From the cell containing the given text, extract its center point as [x, y] coordinate. 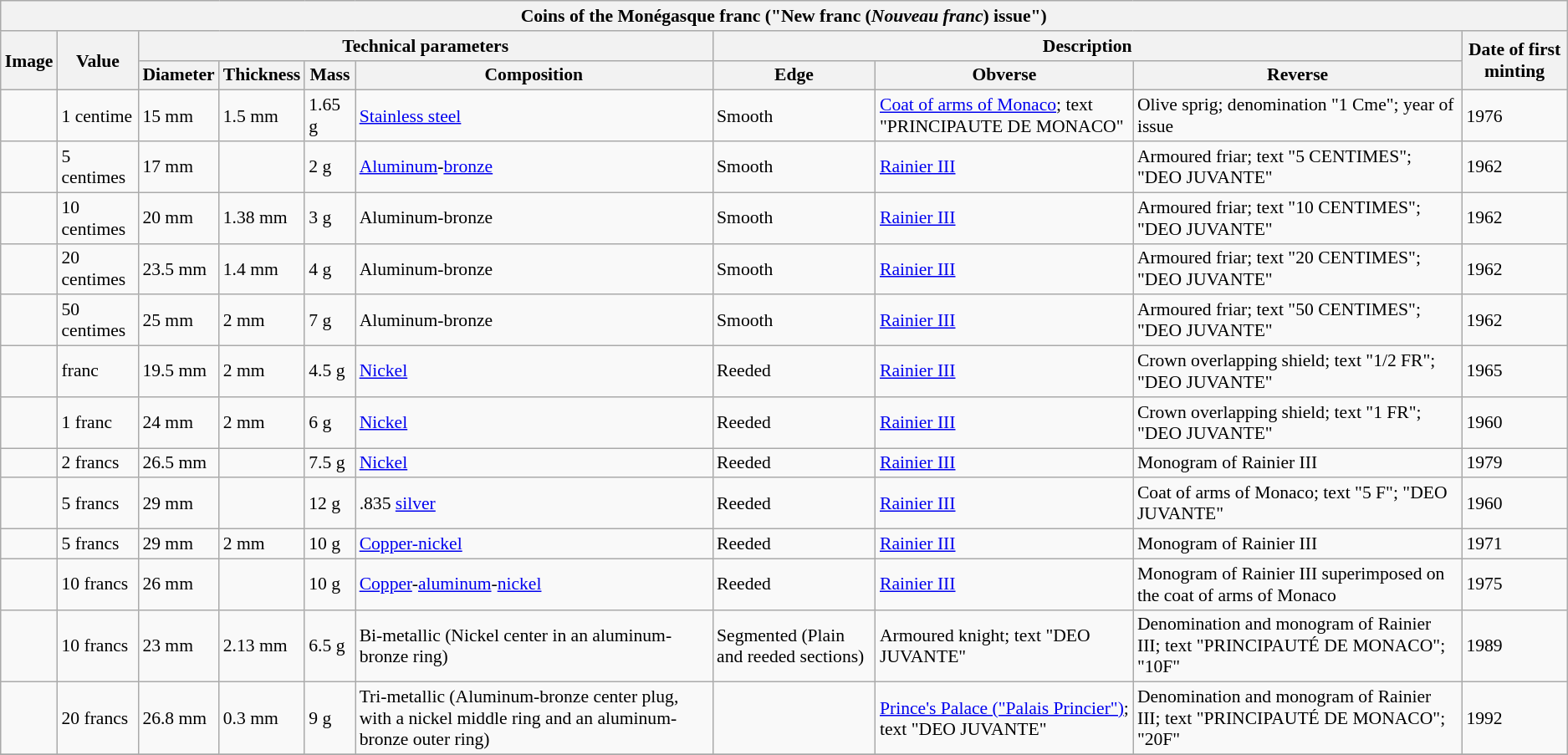
4 g [329, 269]
Image [29, 60]
Denomination and monogram of Rainier III; text "PRINCIPAUTÉ DE MONACO"; "10F" [1298, 645]
15 mm [178, 115]
2 francs [97, 463]
franc [97, 371]
12 g [329, 503]
Obverse [1004, 75]
1.38 mm [263, 217]
Date of first minting [1514, 60]
Value [97, 60]
26.8 mm [178, 719]
9 g [329, 719]
20 francs [97, 719]
1.65 g [329, 115]
1975 [1514, 584]
20 mm [178, 217]
10 centimes [97, 217]
50 centimes [97, 321]
17 mm [178, 167]
19.5 mm [178, 371]
23.5 mm [178, 269]
1 centime [97, 115]
20 centimes [97, 269]
7 g [329, 321]
Tri-metallic (Aluminum-bronze center plug, with a nickel middle ring and an aluminum-bronze outer ring) [534, 719]
Edge [794, 75]
Monogram of Rainier III superimposed on the coat of arms of Monaco [1298, 584]
Prince's Palace ("Palais Princier"); text "DEO JUVANTE" [1004, 719]
Denomination and monogram of Rainier III; text "PRINCIPAUTÉ DE MONACO"; "20F" [1298, 719]
0.3 mm [263, 719]
Coat of arms of Monaco; text "5 F"; "DEO JUVANTE" [1298, 503]
1989 [1514, 645]
Armoured friar; text "50 CENTIMES"; "DEO JUVANTE" [1298, 321]
2 g [329, 167]
1976 [1514, 115]
Reverse [1298, 75]
1971 [1514, 544]
Copper-nickel [534, 544]
1.4 mm [263, 269]
Coins of the Monégasque franc ("New franc (Nouveau franc) issue") [784, 16]
1965 [1514, 371]
.835 silver [534, 503]
Copper-aluminum-nickel [534, 584]
4.5 g [329, 371]
Armoured knight; text "DEO JUVANTE" [1004, 645]
26 mm [178, 584]
Stainless steel [534, 115]
26.5 mm [178, 463]
1979 [1514, 463]
Olive sprig; denomination "1 Cme"; year of issue [1298, 115]
Description [1087, 46]
1992 [1514, 719]
Technical parameters [425, 46]
23 mm [178, 645]
6.5 g [329, 645]
3 g [329, 217]
Crown overlapping shield; text "1 FR"; "DEO JUVANTE" [1298, 423]
1.5 mm [263, 115]
Crown overlapping shield; text "1/2 FR"; "DEO JUVANTE" [1298, 371]
7.5 g [329, 463]
Coat of arms of Monaco; text "PRINCIPAUTE DE MONACO" [1004, 115]
6 g [329, 423]
Segmented (Plain and reeded sections) [794, 645]
Mass [329, 75]
Armoured friar; text "10 CENTIMES"; "DEO JUVANTE" [1298, 217]
Bi-metallic (Nickel center in an aluminum-bronze ring) [534, 645]
Armoured friar; text "20 CENTIMES"; "DEO JUVANTE" [1298, 269]
2.13 mm [263, 645]
Diameter [178, 75]
Thickness [263, 75]
Composition [534, 75]
25 mm [178, 321]
Armoured friar; text "5 CENTIMES"; "DEO JUVANTE" [1298, 167]
24 mm [178, 423]
1 franc [97, 423]
5 centimes [97, 167]
